Find where the given text appears and provide that cell's center as [x, y] coordinate. 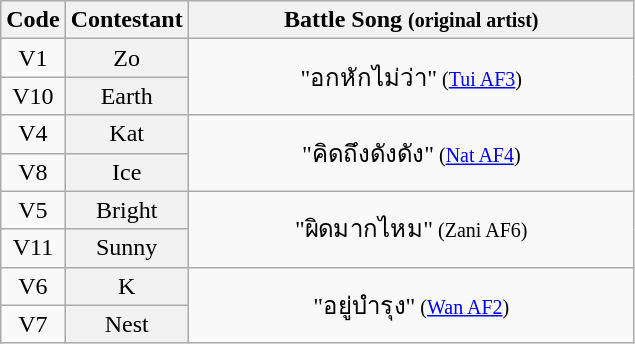
V4 [33, 134]
Battle Song (original artist) [411, 20]
Bright [126, 210]
"คิดถึงดังดัง" (Nat AF4) [411, 153]
Code [33, 20]
V7 [33, 324]
Kat [126, 134]
"ผิดมากไหม" (Zani AF6) [411, 229]
Nest [126, 324]
V5 [33, 210]
V8 [33, 172]
K [126, 286]
Ice [126, 172]
V10 [33, 96]
"อกหักไม่ว่า" (Tui AF3) [411, 77]
Earth [126, 96]
V1 [33, 58]
Zo [126, 58]
V11 [33, 248]
V6 [33, 286]
Sunny [126, 248]
Contestant [126, 20]
"อยู่บำรุง" (Wan AF2) [411, 305]
